Output the [X, Y] coordinate of the center of the cell containing the given text.  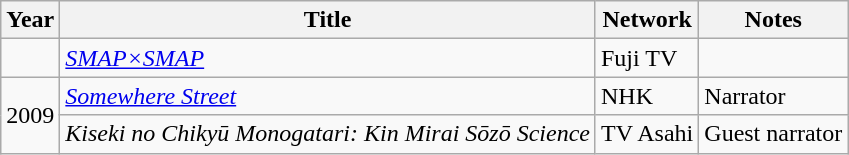
Title [328, 20]
Network [646, 20]
TV Asahi [646, 134]
Somewhere Street [328, 96]
Kiseki no Chikyū Monogatari: Kin Mirai Sōzō Science [328, 134]
Year [30, 20]
2009 [30, 115]
SMAP×SMAP [328, 58]
Guest narrator [774, 134]
NHK [646, 96]
Fuji TV [646, 58]
Narrator [774, 96]
Notes [774, 20]
